Detect which cell encompasses the target text, then output its (x, y) center coordinate. 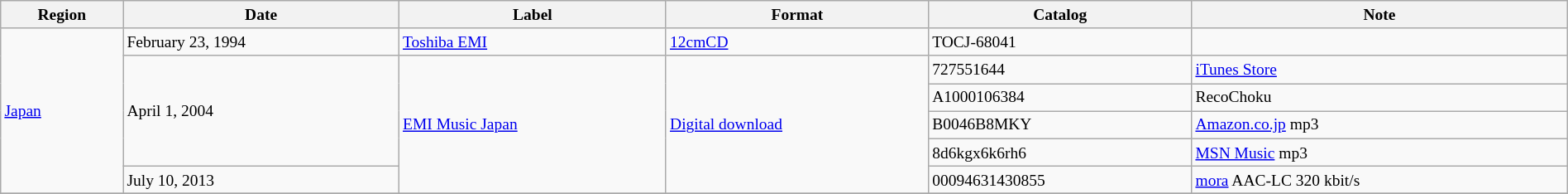
MSN Music mp3 (1379, 153)
A1000106384 (1060, 98)
February 23, 1994 (261, 41)
Note (1379, 15)
B0046B8MKY (1060, 124)
Format (797, 15)
Date (261, 15)
Digital download (797, 124)
April 1, 2004 (261, 111)
July 10, 2013 (261, 179)
Region (62, 15)
00094631430855 (1060, 179)
Japan (62, 111)
iTunes Store (1379, 70)
12cmCD (797, 41)
Label (533, 15)
Amazon.co.jp mp3 (1379, 124)
RecoChoku (1379, 98)
TOCJ-68041 (1060, 41)
mora AAC-LC 320 kbit/s (1379, 179)
Toshiba EMI (533, 41)
8d6kgx6k6rh6 (1060, 153)
EMI Music Japan (533, 124)
727551644 (1060, 70)
Catalog (1060, 15)
